Output the (X, Y) coordinate of the center of the cell containing the given text.  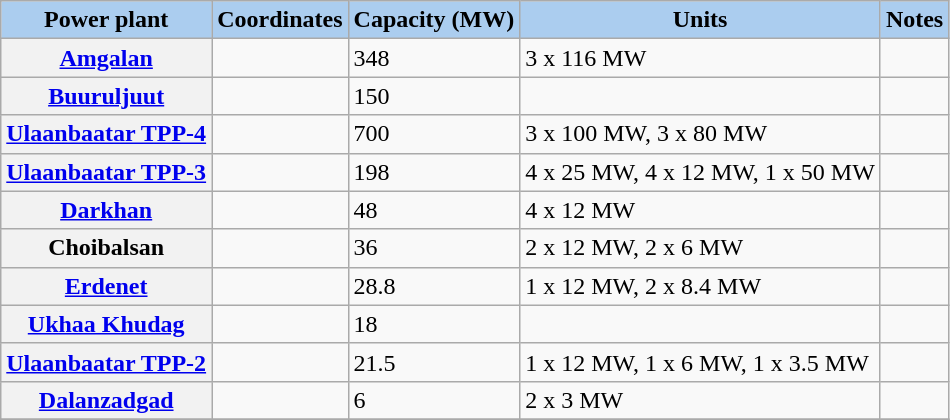
Ukhaa Khudag (106, 324)
Capacity (MW) (434, 20)
Coordinates (280, 20)
48 (434, 210)
36 (434, 248)
28.8 (434, 286)
2 x 12 MW, 2 x 6 MW (700, 248)
Ulaanbaatar TPP-2 (106, 362)
Notes (914, 20)
1 x 12 MW, 1 x 6 MW, 1 x 3.5 MW (700, 362)
3 x 116 MW (700, 58)
18 (434, 324)
21.5 (434, 362)
3 x 100 MW, 3 x 80 MW (700, 134)
1 x 12 MW, 2 x 8.4 MW (700, 286)
Darkhan (106, 210)
Erdenet (106, 286)
Choibalsan (106, 248)
Ulaanbaatar TPP-4 (106, 134)
348 (434, 58)
2 x 3 MW (700, 400)
Ulaanbaatar TPP-3 (106, 172)
Amgalan (106, 58)
Units (700, 20)
6 (434, 400)
Power plant (106, 20)
Buuruljuut (106, 96)
4 x 25 MW, 4 x 12 MW, 1 x 50 MW (700, 172)
4 x 12 MW (700, 210)
700 (434, 134)
150 (434, 96)
Dalanzadgad (106, 400)
198 (434, 172)
